Return the [x, y] coordinate for the center point of the cell that contains the specified text.  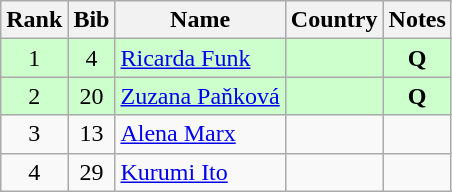
3 [34, 134]
Zuzana Paňková [200, 96]
Notes [417, 20]
Rank [34, 20]
Name [200, 20]
2 [34, 96]
Kurumi Ito [200, 172]
Bib [92, 20]
13 [92, 134]
20 [92, 96]
Alena Marx [200, 134]
Ricarda Funk [200, 58]
Country [334, 20]
1 [34, 58]
29 [92, 172]
